Search for the cell housing the specified text and yield its (X, Y) center coordinate. 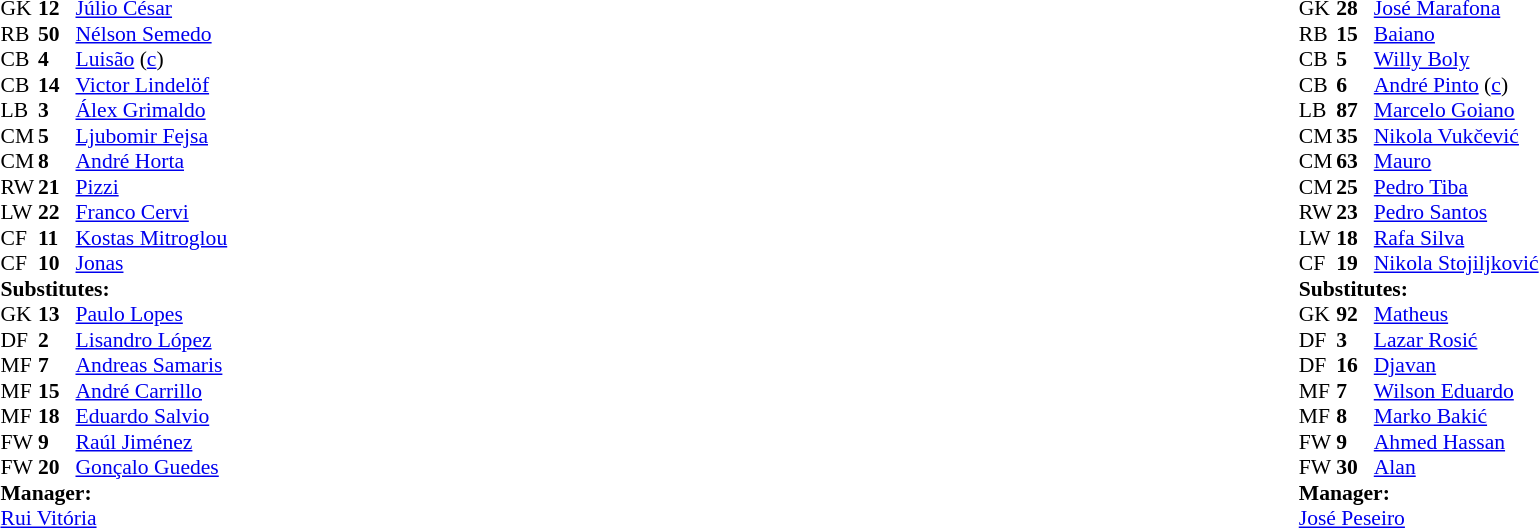
92 (1355, 315)
Alan (1456, 467)
André Horta (152, 161)
Matheus (1456, 315)
Eduardo Salvio (152, 417)
16 (1355, 365)
2 (57, 340)
Gonçalo Guedes (152, 467)
Mauro (1456, 161)
19 (1355, 263)
Kostas Mitroglou (152, 238)
Pizzi (152, 187)
13 (57, 315)
10 (57, 263)
Nélson Semedo (152, 34)
23 (1355, 213)
Raúl Jiménez (152, 442)
Franco Cervi (152, 213)
Pedro Tiba (1456, 187)
21 (57, 187)
Djavan (1456, 365)
Lazar Rosić (1456, 340)
Marcelo Goiano (1456, 111)
Willy Boly (1456, 59)
Jonas (152, 263)
6 (1355, 85)
25 (1355, 187)
Nikola Vukčević (1456, 136)
63 (1355, 161)
35 (1355, 136)
André Pinto (c) (1456, 85)
Rafa Silva (1456, 238)
Baiano (1456, 34)
Luisão (c) (152, 59)
Andreas Samaris (152, 365)
Marko Bakić (1456, 417)
Pedro Santos (1456, 213)
20 (57, 467)
Lisandro López (152, 340)
87 (1355, 111)
Nikola Stojiljković (1456, 263)
30 (1355, 467)
Victor Lindelöf (152, 85)
Paulo Lopes (152, 315)
14 (57, 85)
22 (57, 213)
4 (57, 59)
Ljubomir Fejsa (152, 136)
50 (57, 34)
11 (57, 238)
Wilson Eduardo (1456, 391)
André Carrillo (152, 391)
Álex Grimaldo (152, 111)
Ahmed Hassan (1456, 442)
